Find where the given text appears and provide that cell's center as (x, y) coordinate. 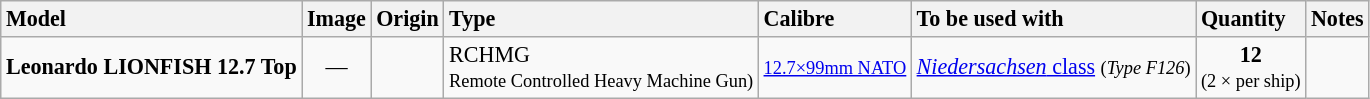
Niedersachsen class (Type F126) (1053, 66)
Image (336, 18)
12.7×99mm NATO (834, 66)
Calibre (834, 18)
Leonardo LIONFISH 12.7 Top (152, 66)
Quantity (1251, 18)
— (336, 66)
RCHMGRemote Controlled Heavy Machine Gun) (601, 66)
Notes (1338, 18)
Type (601, 18)
Model (152, 18)
To be used with (1053, 18)
Origin (408, 18)
12(2 × per ship) (1251, 66)
